From the cell containing the given text, extract its center point as [x, y] coordinate. 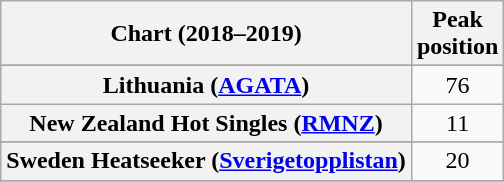
Chart (2018–2019) [206, 34]
11 [457, 123]
20 [457, 161]
New Zealand Hot Singles (RMNZ) [206, 123]
76 [457, 85]
Sweden Heatseeker (Sverigetopplistan) [206, 161]
Lithuania (AGATA) [206, 85]
Peakposition [457, 34]
